Identify which cell holds the provided text, then report its [x, y] central coordinate. 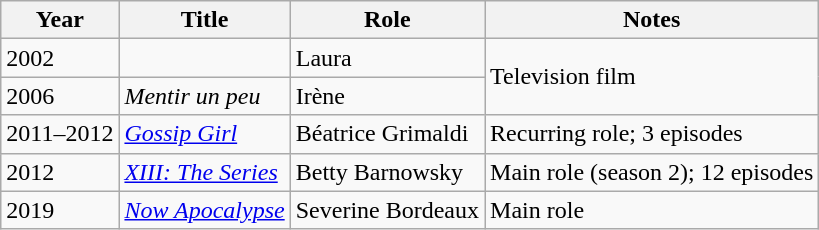
Main role (season 2); 12 episodes [652, 172]
Béatrice Grimaldi [387, 134]
Now Apocalypse [204, 210]
Gossip Girl [204, 134]
Television film [652, 77]
Irène [387, 96]
2011–2012 [60, 134]
Notes [652, 20]
Laura [387, 58]
Recurring role; 3 episodes [652, 134]
Title [204, 20]
2012 [60, 172]
XIII: The Series [204, 172]
Main role [652, 210]
Year [60, 20]
2006 [60, 96]
Role [387, 20]
2019 [60, 210]
Mentir un peu [204, 96]
Severine Bordeaux [387, 210]
2002 [60, 58]
Betty Barnowsky [387, 172]
